Extract the (X, Y) coordinate from the center of the cell holding the provided text.  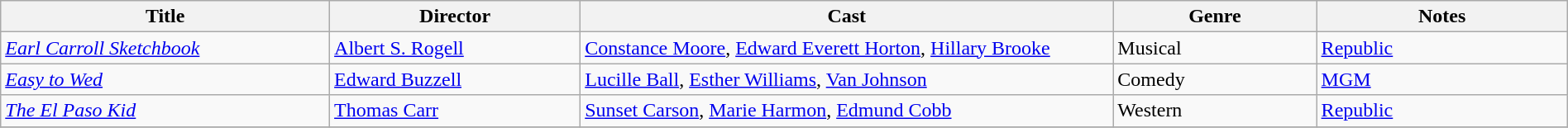
Director (455, 17)
Easy to Wed (165, 79)
Constance Moore, Edward Everett Horton, Hillary Brooke (847, 48)
The El Paso Kid (165, 111)
Lucille Ball, Esther Williams, Van Johnson (847, 79)
Cast (847, 17)
Title (165, 17)
Sunset Carson, Marie Harmon, Edmund Cobb (847, 111)
Albert S. Rogell (455, 48)
Genre (1215, 17)
Comedy (1215, 79)
Western (1215, 111)
Musical (1215, 48)
Edward Buzzell (455, 79)
Earl Carroll Sketchbook (165, 48)
Notes (1442, 17)
Thomas Carr (455, 111)
MGM (1442, 79)
